Output the [X, Y] coordinate of the center of the cell containing the given text.  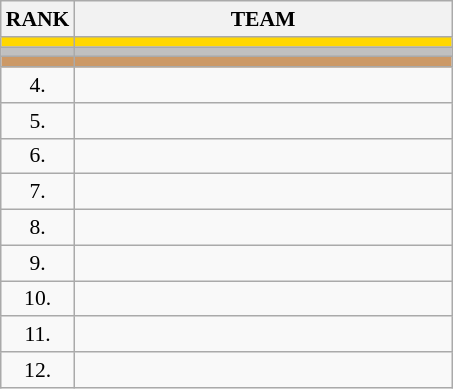
12. [38, 370]
6. [38, 156]
10. [38, 299]
8. [38, 228]
5. [38, 121]
11. [38, 335]
4. [38, 85]
TEAM [262, 19]
9. [38, 263]
RANK [38, 19]
7. [38, 192]
